Return the [x, y] coordinate for the center point of the cell that contains the specified text.  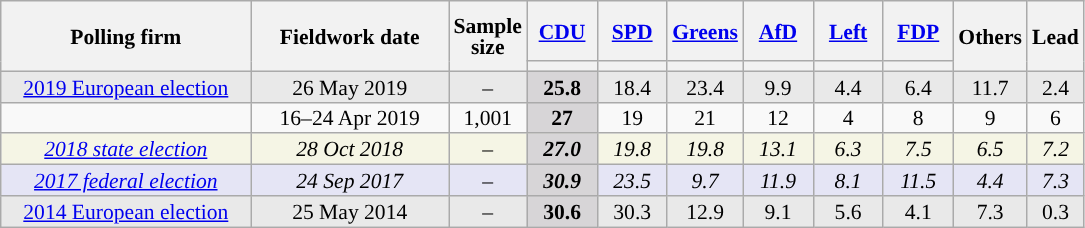
11.9 [778, 180]
27 [562, 118]
6.5 [990, 150]
1,001 [487, 118]
30.6 [562, 212]
7.5 [918, 150]
2019 European election [126, 86]
12 [778, 118]
23.5 [632, 180]
Greens [705, 31]
13.1 [778, 150]
11.5 [918, 180]
0.3 [1056, 212]
18.4 [632, 86]
2018 state election [126, 150]
Others [990, 36]
12.9 [705, 212]
CDU [562, 31]
Lead [1056, 36]
2017 federal election [126, 180]
25.8 [562, 86]
30.3 [632, 212]
6.4 [918, 86]
24 Sep 2017 [350, 180]
FDP [918, 31]
8.1 [848, 180]
8 [918, 118]
30.9 [562, 180]
19 [632, 118]
16–24 Apr 2019 [350, 118]
Polling firm [126, 36]
26 May 2019 [350, 86]
27.0 [562, 150]
4 [848, 118]
SPD [632, 31]
5.6 [848, 212]
Samplesize [487, 36]
28 Oct 2018 [350, 150]
23.4 [705, 86]
4.1 [918, 212]
Left [848, 31]
9.9 [778, 86]
9.7 [705, 180]
25 May 2014 [350, 212]
6.3 [848, 150]
7.2 [1056, 150]
2.4 [1056, 86]
2014 European election [126, 212]
21 [705, 118]
9.1 [778, 212]
11.7 [990, 86]
6 [1056, 118]
AfD [778, 31]
Fieldwork date [350, 36]
9 [990, 118]
